Determine the (x, y) coordinate at the center of the cell enclosing the given text.  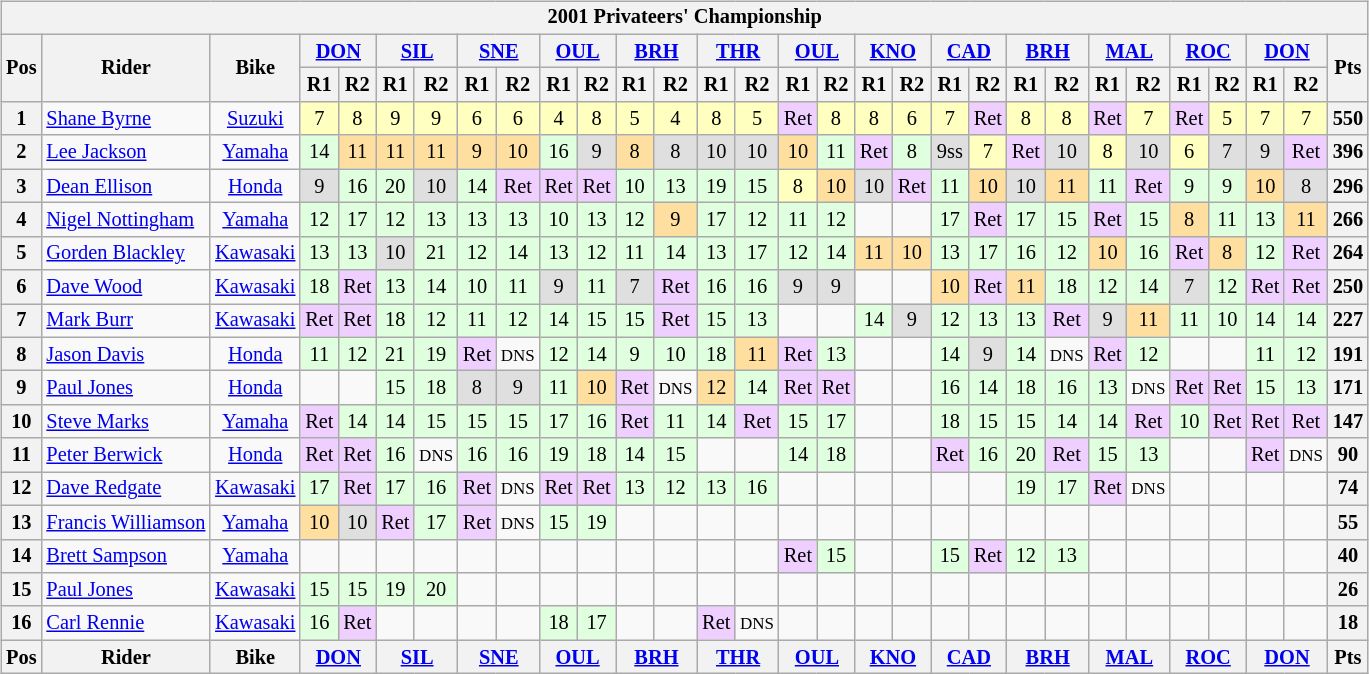
Shane Byrne (126, 119)
Dave Wood (126, 287)
2001 Privateers' Championship (684, 18)
266 (1348, 220)
Francis Williamson (126, 522)
40 (1348, 556)
Suzuki (255, 119)
Mark Burr (126, 321)
Nigel Nottingham (126, 220)
3 (21, 186)
9ss (950, 152)
2 (21, 152)
250 (1348, 287)
Peter Berwick (126, 455)
74 (1348, 489)
Brett Sampson (126, 556)
Gorden Blackley (126, 253)
147 (1348, 422)
171 (1348, 388)
Dave Redgate (126, 489)
550 (1348, 119)
396 (1348, 152)
Steve Marks (126, 422)
1 (21, 119)
264 (1348, 253)
Jason Davis (126, 354)
191 (1348, 354)
Carl Rennie (126, 623)
26 (1348, 590)
Lee Jackson (126, 152)
90 (1348, 455)
55 (1348, 522)
296 (1348, 186)
Dean Ellison (126, 186)
227 (1348, 321)
